Provide the [x, y] coordinate of the cell's center where the given text is located.  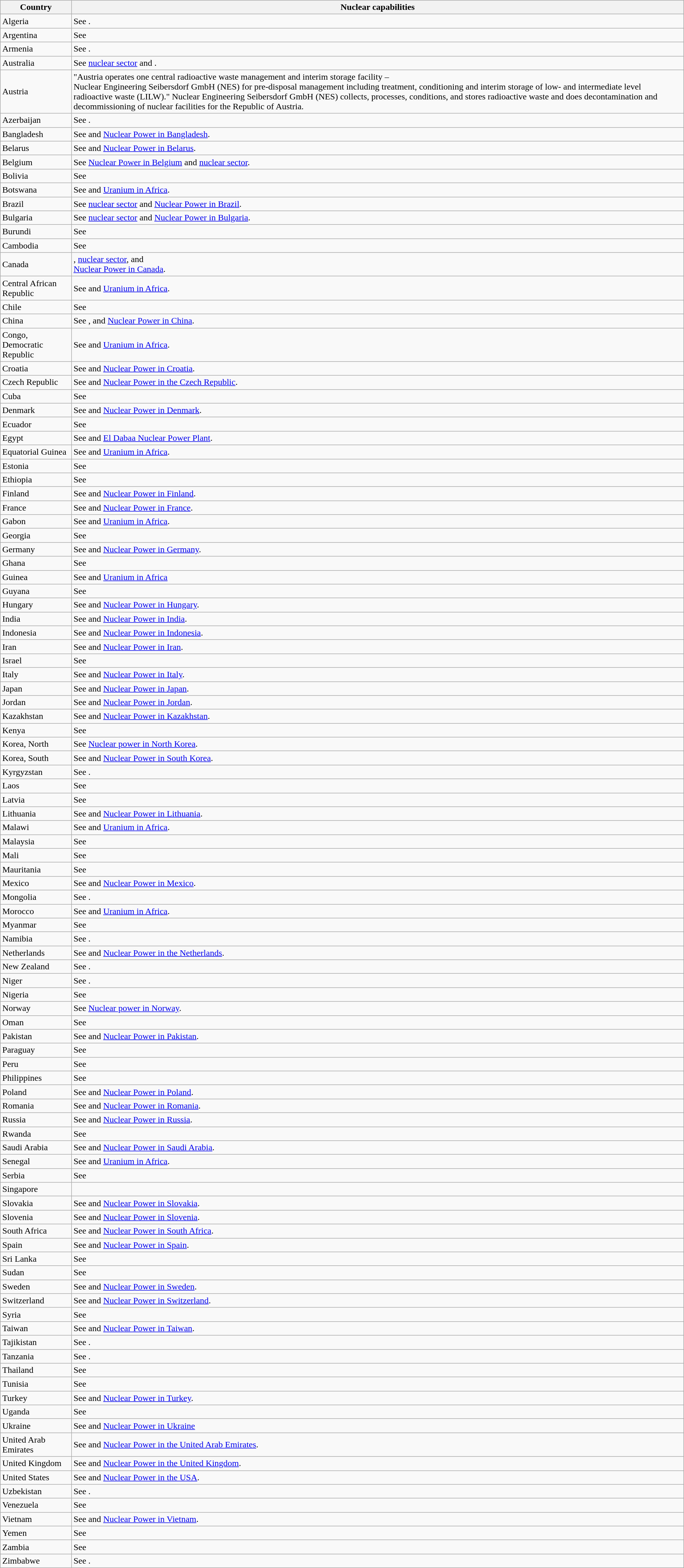
Brazil [36, 204]
See and Nuclear Power in Denmark. [378, 410]
Austria [36, 91]
Central African Republic [36, 288]
Tanzania [36, 1356]
Israel [36, 660]
Oman [36, 1022]
Korea, South [36, 758]
Paraguay [36, 1050]
See Nuclear power in Norway. [378, 1008]
Ukraine [36, 1426]
China [36, 321]
Rwanda [36, 1133]
Peru [36, 1064]
See and Nuclear Power in South Korea. [378, 758]
Zambia [36, 1547]
See and Nuclear Power in Saudi Arabia. [378, 1148]
Belgium [36, 162]
See and Nuclear Power in Ukraine [378, 1426]
Senegal [36, 1162]
See and Nuclear Power in Croatia. [378, 368]
Mexico [36, 883]
Japan [36, 688]
Indonesia [36, 633]
Country [36, 7]
Australia [36, 63]
See and Nuclear Power in Lithuania. [378, 814]
Philippines [36, 1078]
Spain [36, 1245]
Cambodia [36, 246]
Kenya [36, 730]
Pakistan [36, 1036]
See and Nuclear Power in the United Arab Emirates. [378, 1444]
Chile [36, 307]
Syria [36, 1314]
Cuba [36, 396]
See and Nuclear Power in Jordan. [378, 702]
Egypt [36, 438]
Taiwan [36, 1328]
Malaysia [36, 841]
Tajikistan [36, 1342]
See and Nuclear Power in Turkey. [378, 1398]
Poland [36, 1092]
Belarus [36, 148]
See and Nuclear Power in Pakistan. [378, 1036]
See nuclear sector and . [378, 63]
Algeria [36, 21]
India [36, 619]
Ethiopia [36, 480]
, nuclear sector, andNuclear Power in Canada. [378, 265]
See and Nuclear Power in South Africa. [378, 1231]
Equatorial Guinea [36, 452]
See and Nuclear Power in Russia. [378, 1120]
See and Nuclear Power in Mexico. [378, 883]
United States [36, 1477]
See and Nuclear Power in the Czech Republic. [378, 382]
See and Nuclear Power in France. [378, 508]
Mongolia [36, 897]
See and Nuclear Power in Iran. [378, 647]
Ecuador [36, 424]
Kazakhstan [36, 716]
See Nuclear Power in Belgium and nuclear sector. [378, 162]
Vietnam [36, 1519]
Serbia [36, 1175]
United Arab Emirates [36, 1444]
See and Uranium in Africa [378, 577]
Russia [36, 1120]
See and Nuclear Power in Hungary. [378, 605]
See and Nuclear Power in Romania. [378, 1106]
Hungary [36, 605]
Azerbaijan [36, 120]
Slovenia [36, 1217]
Botswana [36, 190]
Sudan [36, 1273]
See nuclear sector and Nuclear Power in Brazil. [378, 204]
See and Nuclear Power in the Netherlands. [378, 953]
Venezuela [36, 1505]
Estonia [36, 466]
Czech Republic [36, 382]
Croatia [36, 368]
See and Nuclear Power in the USA. [378, 1477]
Latvia [36, 800]
Uganda [36, 1412]
Ghana [36, 563]
Morocco [36, 911]
Bulgaria [36, 218]
Germany [36, 549]
See and Nuclear Power in Japan. [378, 688]
Turkey [36, 1398]
See and Nuclear Power in Germany. [378, 549]
Nigeria [36, 995]
Saudi Arabia [36, 1148]
See and Nuclear Power in Switzerland. [378, 1300]
Yemen [36, 1533]
See and Nuclear Power in India. [378, 619]
Switzerland [36, 1300]
Canada [36, 265]
See and Nuclear Power in Slovenia. [378, 1217]
Italy [36, 674]
Georgia [36, 535]
Denmark [36, 410]
Sri Lanka [36, 1259]
Gabon [36, 522]
Sweden [36, 1287]
Niger [36, 981]
Jordan [36, 702]
See and Nuclear Power in Poland. [378, 1092]
See and Nuclear Power in Indonesia. [378, 633]
See and Nuclear Power in Sweden. [378, 1287]
Slovakia [36, 1203]
Myanmar [36, 925]
Mali [36, 855]
See nuclear sector and Nuclear Power in Bulgaria. [378, 218]
Guinea [36, 577]
See and Nuclear Power in Bangladesh. [378, 134]
Malawi [36, 827]
Iran [36, 647]
South Africa [36, 1231]
Lithuania [36, 814]
Guyana [36, 591]
Namibia [36, 939]
Korea, North [36, 744]
Burundi [36, 232]
See and Nuclear Power in the United Kingdom. [378, 1463]
Romania [36, 1106]
New Zealand [36, 967]
Finland [36, 494]
Bolivia [36, 176]
See and Nuclear Power in Spain. [378, 1245]
Kyrgyzstan [36, 772]
See and Nuclear Power in Slovakia. [378, 1203]
See and Nuclear Power in Finland. [378, 494]
Zimbabwe [36, 1561]
See and Nuclear Power in Kazakhstan. [378, 716]
Uzbekistan [36, 1491]
See and Nuclear Power in Italy. [378, 674]
See and Nuclear Power in Vietnam. [378, 1519]
Congo, Democratic Republic [36, 345]
United Kingdom [36, 1463]
Bangladesh [36, 134]
See , and Nuclear Power in China. [378, 321]
Nuclear capabilities [378, 7]
See and El Dabaa Nuclear Power Plant. [378, 438]
Singapore [36, 1189]
Mauritania [36, 869]
Laos [36, 786]
Thailand [36, 1370]
Norway [36, 1008]
Netherlands [36, 953]
See and Nuclear Power in Belarus. [378, 148]
France [36, 508]
Armenia [36, 49]
See Nuclear power in North Korea. [378, 744]
Argentina [36, 35]
See and Nuclear Power in Taiwan. [378, 1328]
Tunisia [36, 1384]
